Find where the given text appears and provide that cell's center as [X, Y] coordinate. 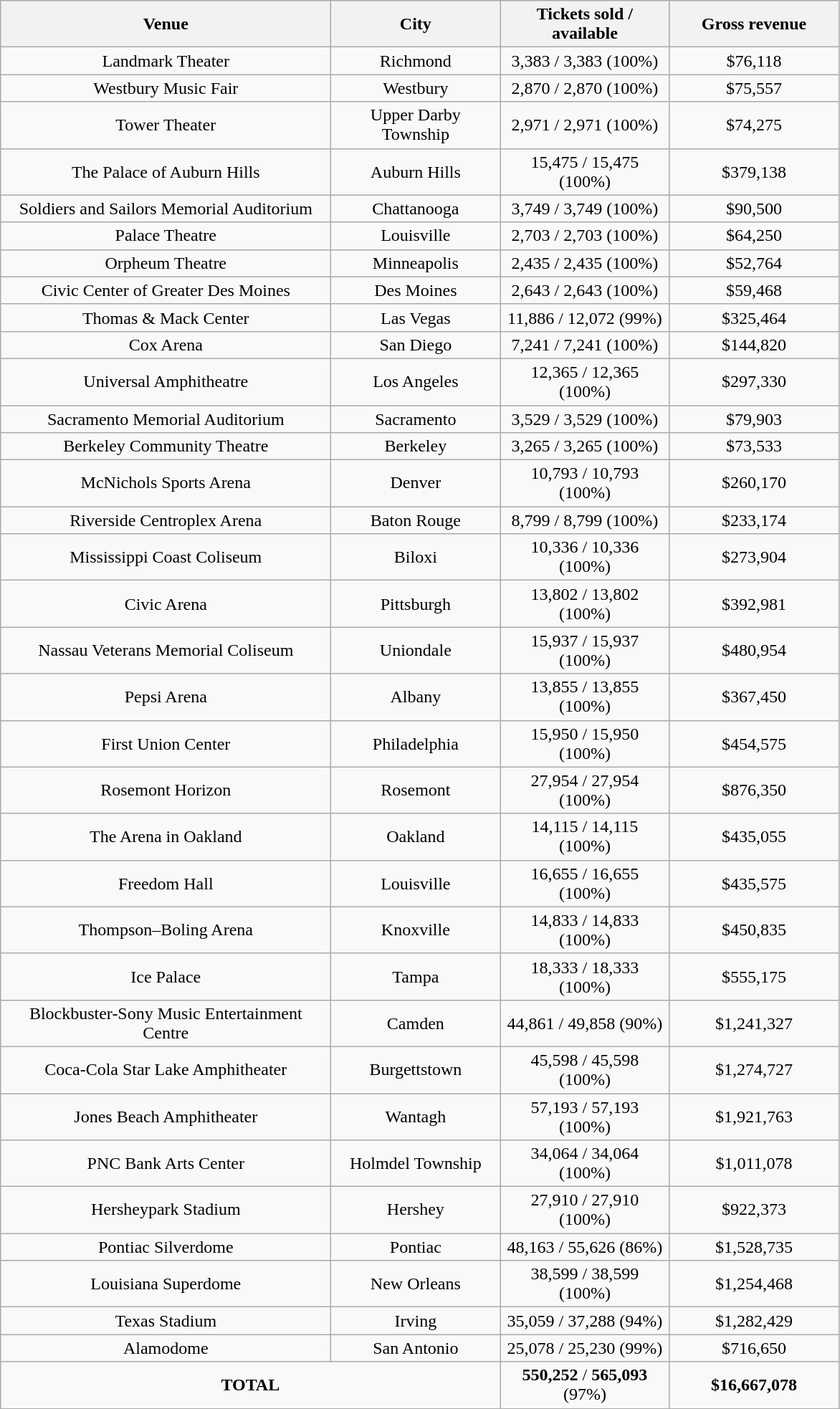
First Union Center [166, 744]
15,937 / 15,937 (100%) [585, 651]
45,598 / 45,598 (100%) [585, 1069]
Uniondale [416, 651]
10,336 / 10,336 (100%) [585, 558]
$1,282,429 [754, 1321]
35,059 / 37,288 (94%) [585, 1321]
Chattanooga [416, 209]
11,886 / 12,072 (99%) [585, 317]
2,703 / 2,703 (100%) [585, 236]
$367,450 [754, 697]
Camden [416, 1023]
PNC Bank Arts Center [166, 1164]
TOTAL [251, 1385]
13,855 / 13,855 (100%) [585, 697]
Mississippi Coast Coliseum [166, 558]
2,971 / 2,971 (100%) [585, 125]
Knoxville [416, 930]
Biloxi [416, 558]
Civic Arena [166, 603]
Alamodome [166, 1348]
25,078 / 25,230 (99%) [585, 1348]
18,333 / 18,333 (100%) [585, 976]
7,241 / 7,241 (100%) [585, 345]
16,655 / 16,655 (100%) [585, 883]
$435,575 [754, 883]
$876,350 [754, 790]
Berkeley Community Theatre [166, 446]
57,193 / 57,193 (100%) [585, 1117]
14,833 / 14,833 (100%) [585, 930]
Palace Theatre [166, 236]
$233,174 [754, 520]
Ice Palace [166, 976]
Tickets sold / available [585, 24]
$273,904 [754, 558]
Tampa [416, 976]
$1,921,763 [754, 1117]
$297,330 [754, 381]
Albany [416, 697]
2,643 / 2,643 (100%) [585, 290]
The Arena in Oakland [166, 837]
3,383 / 3,383 (100%) [585, 61]
Louisiana Superdome [166, 1284]
$144,820 [754, 345]
27,954 / 27,954 (100%) [585, 790]
Jones Beach Amphitheater [166, 1117]
McNichols Sports Arena [166, 483]
Soldiers and Sailors Memorial Auditorium [166, 209]
$64,250 [754, 236]
Gross revenue [754, 24]
$450,835 [754, 930]
Hershey [416, 1210]
$75,557 [754, 88]
Los Angeles [416, 381]
$73,533 [754, 446]
48,163 / 55,626 (86%) [585, 1247]
The Palace of Auburn Hills [166, 172]
Pittsburgh [416, 603]
$52,764 [754, 263]
Irving [416, 1321]
3,749 / 3,749 (100%) [585, 209]
Philadelphia [416, 744]
14,115 / 14,115 (100%) [585, 837]
$325,464 [754, 317]
$74,275 [754, 125]
2,435 / 2,435 (100%) [585, 263]
Thomas & Mack Center [166, 317]
44,861 / 49,858 (90%) [585, 1023]
8,799 / 8,799 (100%) [585, 520]
13,802 / 13,802 (100%) [585, 603]
Des Moines [416, 290]
$454,575 [754, 744]
$435,055 [754, 837]
Texas Stadium [166, 1321]
10,793 / 10,793 (100%) [585, 483]
Sacramento [416, 419]
$260,170 [754, 483]
$555,175 [754, 976]
Holmdel Township [416, 1164]
New Orleans [416, 1284]
$76,118 [754, 61]
Orpheum Theatre [166, 263]
$1,274,727 [754, 1069]
Denver [416, 483]
Cox Arena [166, 345]
550,252 / 565,093 (97%) [585, 1385]
Thompson–Boling Arena [166, 930]
15,950 / 15,950 (100%) [585, 744]
Wantagh [416, 1117]
Rosemont Horizon [166, 790]
Freedom Hall [166, 883]
$59,468 [754, 290]
Auburn Hills [416, 172]
Tower Theater [166, 125]
$392,981 [754, 603]
38,599 / 38,599 (100%) [585, 1284]
Pontiac Silverdome [166, 1247]
Richmond [416, 61]
Westbury Music Fair [166, 88]
$79,903 [754, 419]
Hersheypark Stadium [166, 1210]
Oakland [416, 837]
$90,500 [754, 209]
$379,138 [754, 172]
Pontiac [416, 1247]
$1,528,735 [754, 1247]
Nassau Veterans Memorial Coliseum [166, 651]
Universal Amphitheatre [166, 381]
$1,011,078 [754, 1164]
12,365 / 12,365 (100%) [585, 381]
27,910 / 27,910 (100%) [585, 1210]
Berkeley [416, 446]
15,475 / 15,475 (100%) [585, 172]
Sacramento Memorial Auditorium [166, 419]
Upper Darby Township [416, 125]
Landmark Theater [166, 61]
Rosemont [416, 790]
Coca-Cola Star Lake Amphitheater [166, 1069]
$716,650 [754, 1348]
Burgettstown [416, 1069]
Venue [166, 24]
Riverside Centroplex Arena [166, 520]
Blockbuster-Sony Music Entertainment Centre [166, 1023]
$1,254,468 [754, 1284]
Civic Center of Greater Des Moines [166, 290]
3,265 / 3,265 (100%) [585, 446]
$480,954 [754, 651]
3,529 / 3,529 (100%) [585, 419]
$1,241,327 [754, 1023]
34,064 / 34,064 (100%) [585, 1164]
Pepsi Arena [166, 697]
$922,373 [754, 1210]
San Antonio [416, 1348]
$16,667,078 [754, 1385]
Minneapolis [416, 263]
Las Vegas [416, 317]
Westbury [416, 88]
City [416, 24]
2,870 / 2,870 (100%) [585, 88]
San Diego [416, 345]
Baton Rouge [416, 520]
